Determine the (x, y) coordinate at the center of the cell enclosing the given text.  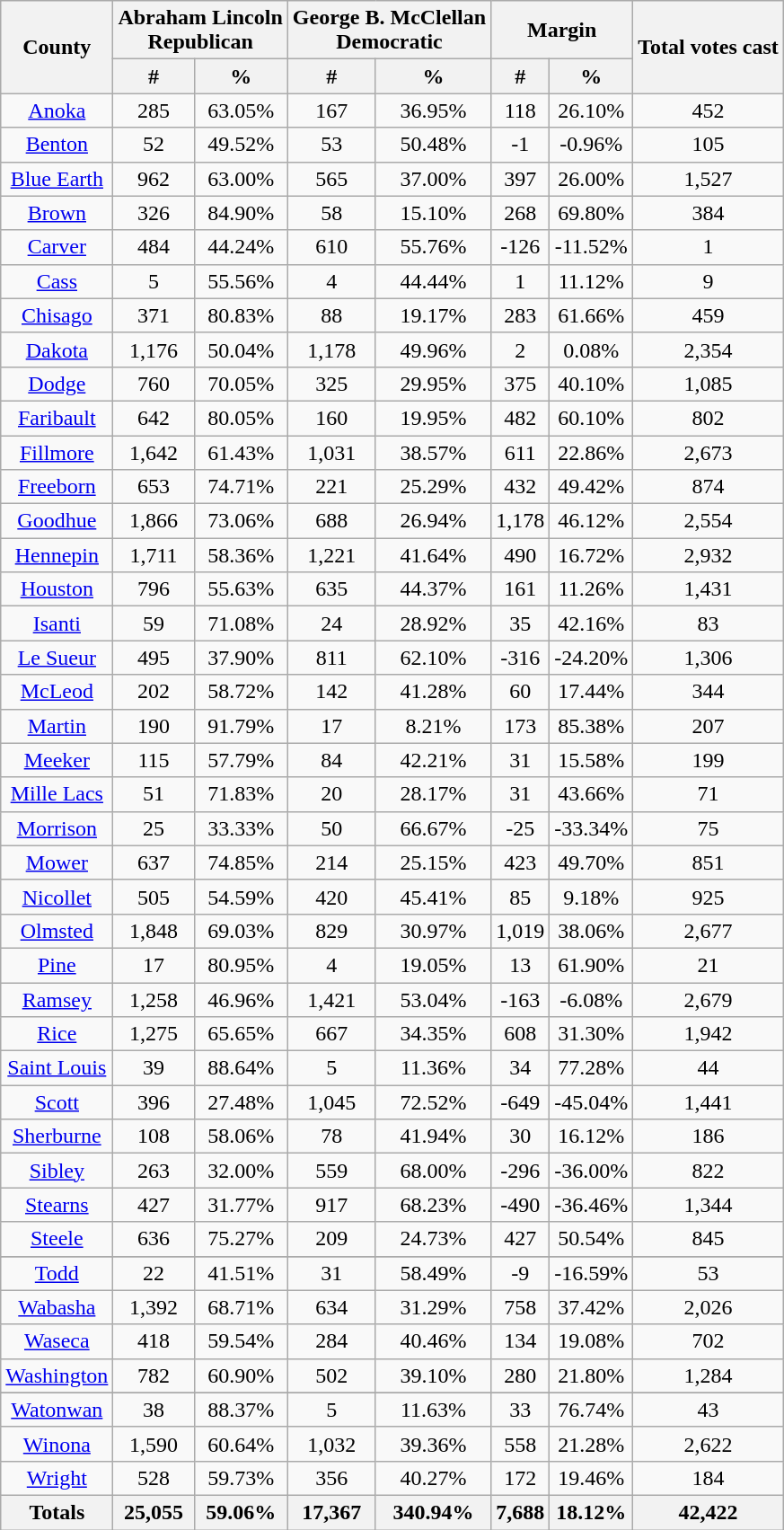
31.29% (433, 1307)
Winona (57, 1444)
Wabasha (57, 1307)
Blue Earth (57, 179)
Wright (57, 1478)
829 (331, 931)
Anoka (57, 111)
611 (521, 452)
76.74% (591, 1410)
62.10% (433, 658)
326 (154, 213)
459 (709, 315)
38 (154, 1410)
284 (331, 1341)
Freeborn (57, 487)
63.00% (241, 179)
822 (709, 1171)
75.27% (241, 1239)
Le Sueur (57, 658)
490 (521, 555)
19.05% (433, 965)
-33.34% (591, 828)
88 (331, 315)
43 (709, 1410)
-649 (521, 1102)
43.66% (591, 794)
38.57% (433, 452)
21.28% (591, 1444)
Totals (57, 1512)
24 (331, 623)
-11.52% (591, 247)
34.35% (433, 1034)
1,045 (331, 1102)
18.12% (591, 1512)
32.00% (241, 1171)
54.59% (241, 897)
2,932 (709, 555)
Washington (57, 1375)
-6.08% (591, 1000)
202 (154, 692)
384 (709, 213)
1,221 (331, 555)
21.80% (591, 1375)
559 (331, 1171)
Todd (57, 1273)
134 (521, 1341)
26.10% (591, 111)
15.10% (433, 213)
796 (154, 589)
418 (154, 1341)
Chisago (57, 315)
83 (709, 623)
1,590 (154, 1444)
31.30% (591, 1034)
Cass (57, 281)
58.36% (241, 555)
13 (521, 965)
George B. McClellanDemocratic (389, 31)
7,688 (521, 1512)
Faribault (57, 418)
Mower (57, 862)
-16.59% (591, 1273)
1,942 (709, 1034)
Olmsted (57, 931)
2,554 (709, 521)
County (57, 47)
167 (331, 111)
71.08% (241, 623)
Hennepin (57, 555)
1,392 (154, 1307)
0.08% (591, 349)
-25 (521, 828)
44.44% (433, 281)
2,679 (709, 1000)
45.41% (433, 897)
173 (521, 726)
482 (521, 418)
69.03% (241, 931)
25.29% (433, 487)
172 (521, 1478)
50.48% (433, 145)
558 (521, 1444)
1,848 (154, 931)
642 (154, 418)
1,031 (331, 452)
84 (331, 760)
17.44% (591, 692)
61.90% (591, 965)
845 (709, 1239)
874 (709, 487)
1,275 (154, 1034)
44 (709, 1068)
19.95% (433, 418)
8.21% (433, 726)
40.27% (433, 1478)
61.66% (591, 315)
962 (154, 179)
325 (331, 384)
11.63% (433, 1410)
17,367 (331, 1512)
22 (154, 1273)
27.48% (241, 1102)
63.05% (241, 111)
75 (709, 828)
35 (521, 623)
49.42% (591, 487)
19.17% (433, 315)
Houston (57, 589)
30 (521, 1136)
Abraham LincolnRepublican (200, 31)
46.12% (591, 521)
1,527 (709, 179)
25.15% (433, 862)
68.00% (433, 1171)
Benton (57, 145)
59.73% (241, 1478)
397 (521, 179)
214 (331, 862)
283 (521, 315)
65.65% (241, 1034)
28.92% (433, 623)
1,431 (709, 589)
49.52% (241, 145)
2,026 (709, 1307)
33 (521, 1410)
2,677 (709, 931)
57.79% (241, 760)
396 (154, 1102)
Watonwan (57, 1410)
118 (521, 111)
637 (154, 862)
46.96% (241, 1000)
758 (521, 1307)
52 (154, 145)
28.17% (433, 794)
610 (331, 247)
21 (709, 965)
2 (521, 349)
68.23% (433, 1205)
634 (331, 1307)
Stearns (57, 1205)
268 (521, 213)
39.10% (433, 1375)
782 (154, 1375)
2,622 (709, 1444)
11.12% (591, 281)
59.06% (241, 1512)
Waseca (57, 1341)
77.28% (591, 1068)
58.49% (433, 1273)
38.06% (591, 931)
66.67% (433, 828)
-24.20% (591, 658)
115 (154, 760)
1,344 (709, 1205)
Total votes cast (709, 47)
Nicollet (57, 897)
653 (154, 487)
Dodge (57, 384)
1,642 (154, 452)
528 (154, 1478)
25,055 (154, 1512)
207 (709, 726)
40.10% (591, 384)
30.97% (433, 931)
Sherburne (57, 1136)
667 (331, 1034)
160 (331, 418)
59.54% (241, 1341)
55.63% (241, 589)
16.72% (591, 555)
88.37% (241, 1410)
33.33% (241, 828)
69.80% (591, 213)
Fillmore (57, 452)
78 (331, 1136)
Rice (57, 1034)
50.54% (591, 1239)
55.56% (241, 281)
Isanti (57, 623)
108 (154, 1136)
161 (521, 589)
1,258 (154, 1000)
Dakota (57, 349)
688 (331, 521)
917 (331, 1205)
25 (154, 828)
84.90% (241, 213)
88.64% (241, 1068)
58 (331, 213)
1,019 (521, 931)
37.00% (433, 179)
42.16% (591, 623)
-0.96% (591, 145)
9.18% (591, 897)
636 (154, 1239)
55.76% (433, 247)
34 (521, 1068)
142 (331, 692)
50 (331, 828)
Pine (57, 965)
22.86% (591, 452)
344 (709, 692)
-296 (521, 1171)
91.79% (241, 726)
26.94% (433, 521)
-36.46% (591, 1205)
423 (521, 862)
280 (521, 1375)
Ramsey (57, 1000)
495 (154, 658)
24.73% (433, 1239)
608 (521, 1034)
1,421 (331, 1000)
199 (709, 760)
851 (709, 862)
1,441 (709, 1102)
53.04% (433, 1000)
186 (709, 1136)
221 (331, 487)
340.94% (433, 1512)
2,354 (709, 349)
61.43% (241, 452)
11.26% (591, 589)
Saint Louis (57, 1068)
1,176 (154, 349)
-490 (521, 1205)
68.71% (241, 1307)
Sibley (57, 1171)
20 (331, 794)
-36.00% (591, 1171)
58.06% (241, 1136)
42,422 (709, 1512)
760 (154, 384)
9 (709, 281)
420 (331, 897)
Goodhue (57, 521)
565 (331, 179)
505 (154, 897)
80.83% (241, 315)
80.05% (241, 418)
39.36% (433, 1444)
375 (521, 384)
40.46% (433, 1341)
39 (154, 1068)
452 (709, 111)
11.36% (433, 1068)
Scott (57, 1102)
1,284 (709, 1375)
71 (709, 794)
McLeod (57, 692)
484 (154, 247)
-1 (521, 145)
-9 (521, 1273)
Carver (57, 247)
2,673 (709, 452)
41.51% (241, 1273)
1,306 (709, 658)
85 (521, 897)
-45.04% (591, 1102)
59 (154, 623)
Mille Lacs (57, 794)
72.52% (433, 1102)
74.85% (241, 862)
42.21% (433, 760)
502 (331, 1375)
74.71% (241, 487)
80.95% (241, 965)
811 (331, 658)
190 (154, 726)
36.95% (433, 111)
Morrison (57, 828)
51 (154, 794)
70.05% (241, 384)
71.83% (241, 794)
-163 (521, 1000)
60.64% (241, 1444)
19.08% (591, 1341)
85.38% (591, 726)
-126 (521, 247)
184 (709, 1478)
1,085 (709, 384)
209 (331, 1239)
50.04% (241, 349)
432 (521, 487)
41.94% (433, 1136)
26.00% (591, 179)
29.95% (433, 384)
60.10% (591, 418)
73.06% (241, 521)
356 (331, 1478)
1,711 (154, 555)
58.72% (241, 692)
60 (521, 692)
44.37% (433, 589)
Martin (57, 726)
60.90% (241, 1375)
37.90% (241, 658)
37.42% (591, 1307)
Steele (57, 1239)
635 (331, 589)
Brown (57, 213)
105 (709, 145)
16.12% (591, 1136)
1,866 (154, 521)
371 (154, 315)
Meeker (57, 760)
41.64% (433, 555)
44.24% (241, 247)
19.46% (591, 1478)
15.58% (591, 760)
802 (709, 418)
Margin (562, 31)
49.70% (591, 862)
702 (709, 1341)
-316 (521, 658)
1,032 (331, 1444)
41.28% (433, 692)
925 (709, 897)
285 (154, 111)
263 (154, 1171)
31.77% (241, 1205)
49.96% (433, 349)
